Output the (x, y) coordinate of the center of the cell containing the given text.  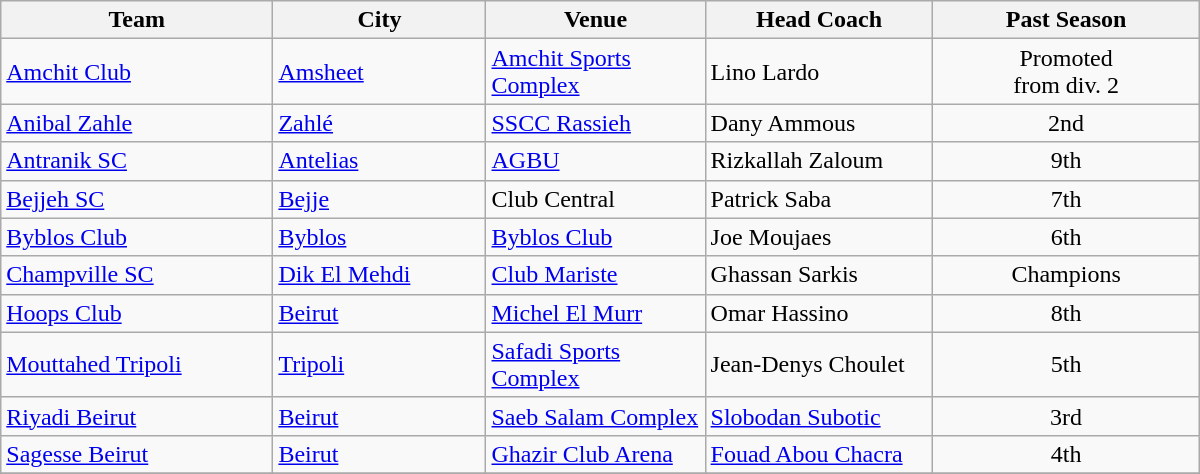
Antelias (380, 161)
Sagesse Beirut (137, 454)
City (380, 20)
AGBU (596, 161)
Club Mariste (596, 275)
3rd (1066, 416)
Team (137, 20)
7th (1066, 199)
Lino Lardo (819, 72)
6th (1066, 237)
Anibal Zahle (137, 123)
Tripoli (380, 364)
Amchit Club (137, 72)
Ghassan Sarkis (819, 275)
4th (1066, 454)
Bejjeh SC (137, 199)
Patrick Saba (819, 199)
Saeb Salam Complex (596, 416)
Past Season (1066, 20)
Amchit Sports Complex (596, 72)
Promoted from div. 2 (1066, 72)
2nd (1066, 123)
Byblos (380, 237)
Joe Moujaes (819, 237)
Venue (596, 20)
Champions (1066, 275)
Antranik SC (137, 161)
Rizkallah Zaloum (819, 161)
Ghazir Club Arena (596, 454)
Michel El Murr (596, 313)
Mouttahed Tripoli (137, 364)
Omar Hassino (819, 313)
Dany Ammous (819, 123)
5th (1066, 364)
Head Coach (819, 20)
9th (1066, 161)
Hoops Club (137, 313)
Dik El Mehdi (380, 275)
Safadi Sports Complex (596, 364)
SSCC Rassieh (596, 123)
Riyadi Beirut (137, 416)
Club Central (596, 199)
Fouad Abou Chacra (819, 454)
Jean-Denys Choulet (819, 364)
Zahlé (380, 123)
Champville SC (137, 275)
8th (1066, 313)
Bejje (380, 199)
Slobodan Subotic (819, 416)
Amsheet (380, 72)
